From the cell containing the given text, extract its center point as (X, Y) coordinate. 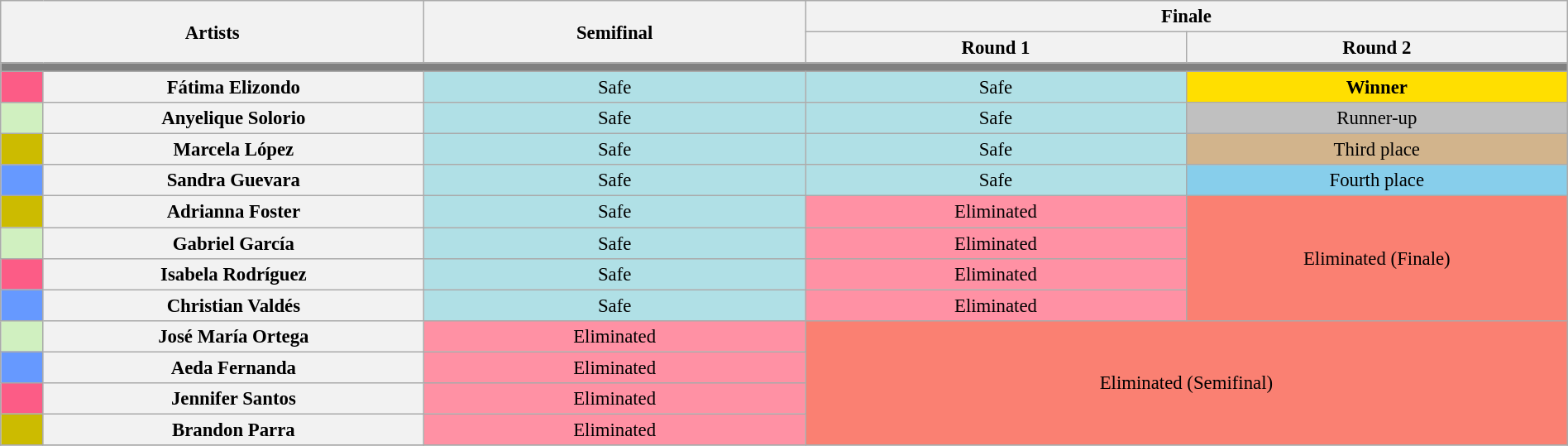
Semifinal (615, 31)
Aeda Fernanda (233, 367)
Isabela Rodríguez (233, 274)
Eliminated (Finale) (1376, 258)
Finale (1187, 17)
Third place (1376, 150)
Eliminated (Semifinal) (1187, 382)
Jennifer Santos (233, 399)
Winner (1376, 88)
Brandon Parra (233, 429)
Fátima Elizondo (233, 88)
Runner-up (1376, 118)
Gabriel García (233, 243)
Artists (213, 31)
Round 1 (996, 48)
Marcela López (233, 150)
José María Ortega (233, 336)
Fourth place (1376, 181)
Anyelique Solorio (233, 118)
Christian Valdés (233, 305)
Sandra Guevara (233, 181)
Adrianna Foster (233, 212)
Round 2 (1376, 48)
